Extract the [x, y] coordinate from the center of the cell holding the provided text.  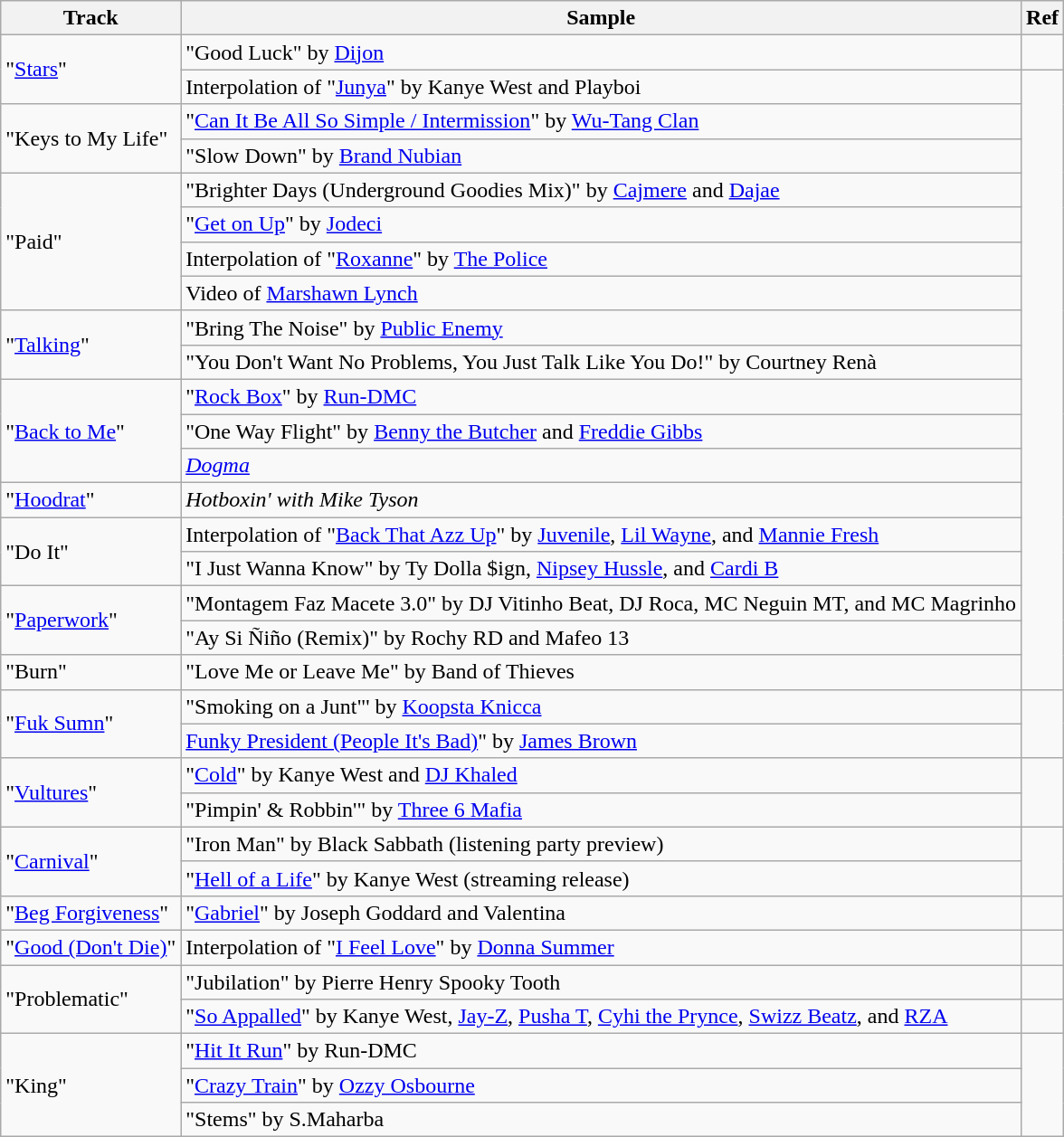
Funky President (People It's Bad)" by James Brown [601, 741]
Track [90, 18]
"Montagem Faz Macete 3.0" by DJ Vitinho Beat, DJ Roca, MC Neguin MT, and MC Magrinho [601, 603]
"Stems" by S.Maharba [601, 1120]
"Rock Box" by Run-DMC [601, 396]
"Can It Be All So Simple / Intermission" by Wu-Tang Clan [601, 121]
"Love Me or Leave Me" by Band of Thieves [601, 672]
"Slow Down" by Brand Nubian [601, 156]
"Back to Me" [90, 431]
Dogma [601, 466]
Ref [1042, 18]
"Beg Forgiveness" [90, 913]
"Talking" [90, 345]
"Vultures" [90, 792]
"Brighter Days (Underground Goodies Mix)" by Cajmere and Dajae [601, 190]
"Do It" [90, 552]
Sample [601, 18]
"You Don't Want No Problems, You Just Talk Like You Do!" by Courtney Renà [601, 362]
"I Just Wanna Know" by Ty Dolla $ign, Nipsey Hussle, and Cardi B [601, 569]
Video of Marshawn Lynch [601, 293]
Hotboxin' with Mike Tyson [601, 500]
Interpolation of "Junya" by Kanye West and Playboi [601, 87]
"Hit It Run" by Run-DMC [601, 1051]
"So Appalled" by Kanye West, Jay-Z, Pusha T, Cyhi the Prynce, Swizz Beatz, and RZA [601, 1017]
"Paid" [90, 242]
"Hoodrat" [90, 500]
"Smoking on a Junt"' by Koopsta Knicca [601, 706]
"One Way Flight" by Benny the Butcher and Freddie Gibbs [601, 431]
"Problematic" [90, 999]
"Get on Up" by Jodeci [601, 224]
Interpolation of "Back That Azz Up" by Juvenile, Lil Wayne, and Mannie Fresh [601, 535]
"Paperwork" [90, 621]
"Burn" [90, 672]
"Gabriel" by Joseph Goddard and Valentina [601, 913]
"Hell of a Life" by Kanye West (streaming release) [601, 878]
"Stars" [90, 70]
"Fuk Sumn" [90, 724]
Interpolation of "Roxanne" by The Police [601, 259]
"Cold" by Kanye West and DJ Khaled [601, 775]
"Bring The Noise" by Public Enemy [601, 327]
"Good (Don't Die)" [90, 947]
"Ay Si Ñiño (Remix)" by Rochy RD and Mafeo 13 [601, 638]
"Jubilation" by Pierre Henry Spooky Tooth [601, 981]
"King" [90, 1085]
"Keys to My Life" [90, 138]
"Iron Man" by Black Sabbath (listening party preview) [601, 844]
"Good Luck" by Dijon [601, 52]
"Crazy Train" by Ozzy Osbourne [601, 1085]
"Carnival" [90, 861]
"Pimpin' & Robbin'" by Three 6 Mafia [601, 810]
Interpolation of "I Feel Love" by Donna Summer [601, 947]
